Locate the cell with the specified text and output its (X, Y) center coordinate. 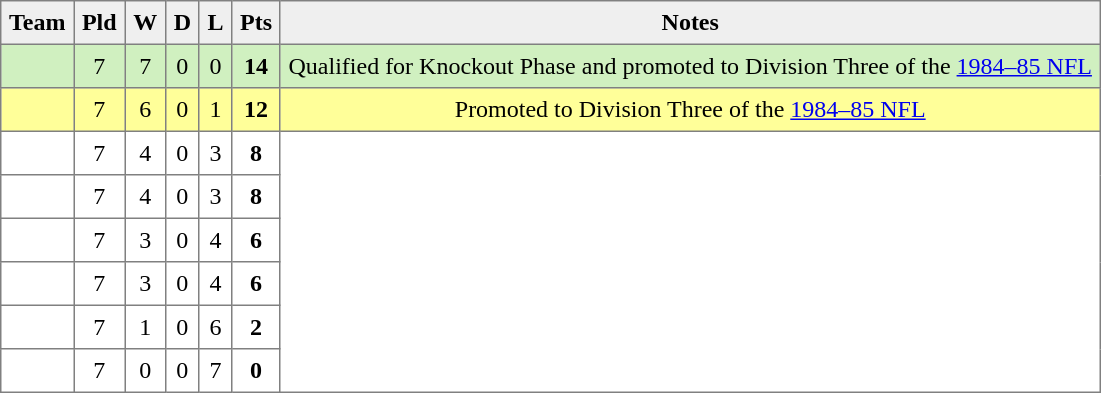
Promoted to Division Three of the 1984–85 NFL (690, 110)
Notes (690, 23)
12 (256, 110)
Team (38, 23)
Pts (256, 23)
2 (256, 327)
D (182, 23)
W (145, 23)
Qualified for Knockout Phase and promoted to Division Three of the 1984–85 NFL (690, 66)
L (216, 23)
14 (256, 66)
Pld (100, 23)
